Locate the cell with the specified text and output its (X, Y) center coordinate. 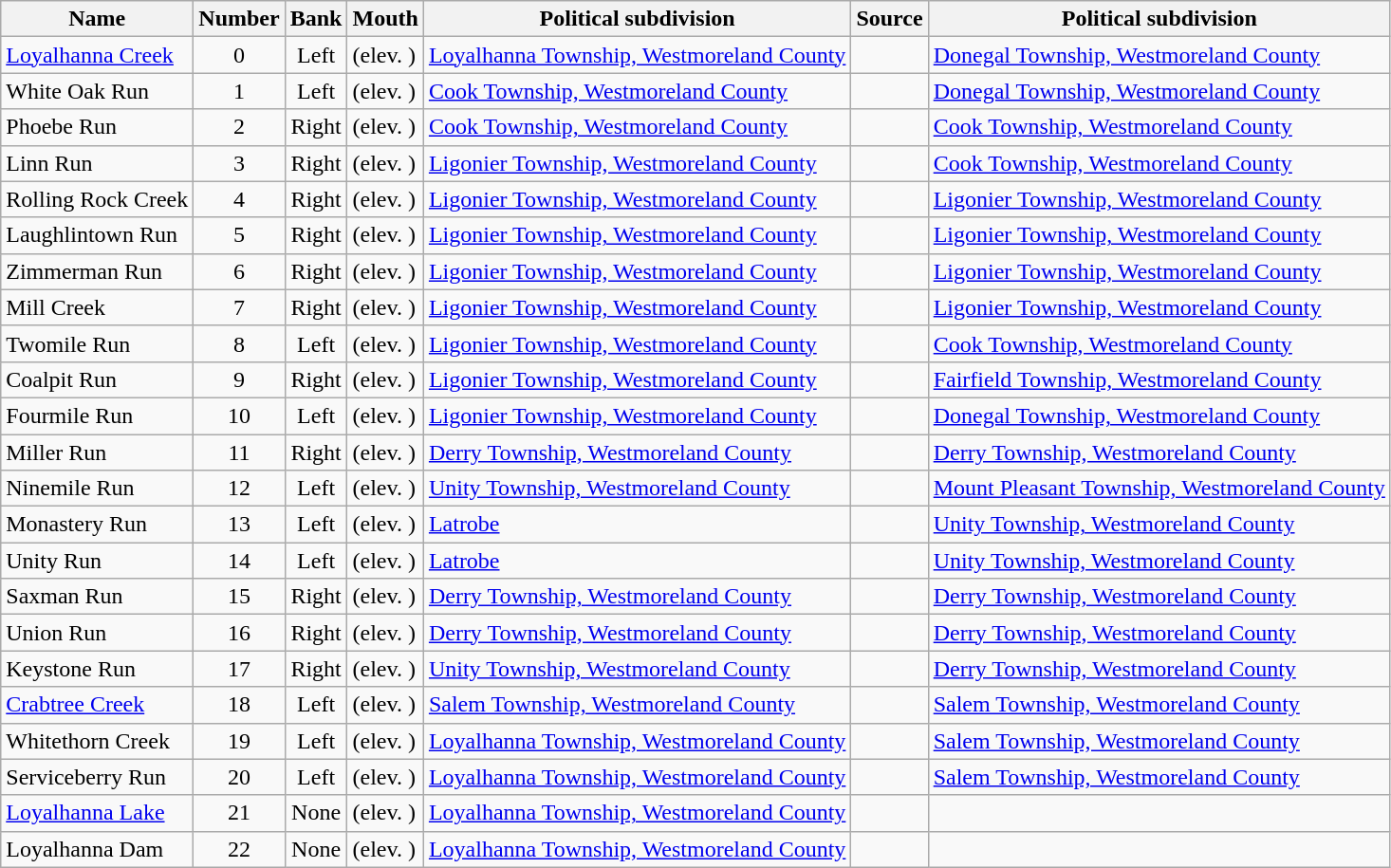
14 (239, 561)
Zimmerman Run (97, 271)
Unity Run (97, 561)
21 (239, 813)
Loyalhanna Creek (97, 55)
Mouth (385, 19)
Fairfield Township, Westmoreland County (1159, 379)
Rolling Rock Creek (97, 199)
11 (239, 452)
17 (239, 669)
Bank (316, 19)
15 (239, 597)
Crabtree Creek (97, 705)
19 (239, 741)
2 (239, 127)
Monastery Run (97, 525)
1 (239, 91)
9 (239, 379)
12 (239, 489)
3 (239, 163)
0 (239, 55)
Keystone Run (97, 669)
7 (239, 307)
22 (239, 849)
4 (239, 199)
20 (239, 777)
Name (97, 19)
Source (890, 19)
Miller Run (97, 452)
Number (239, 19)
Loyalhanna Dam (97, 849)
Laughlintown Run (97, 235)
Linn Run (97, 163)
Mill Creek (97, 307)
18 (239, 705)
Mount Pleasant Township, Westmoreland County (1159, 489)
Union Run (97, 633)
5 (239, 235)
White Oak Run (97, 91)
Twomile Run (97, 343)
8 (239, 343)
6 (239, 271)
Fourmile Run (97, 416)
Phoebe Run (97, 127)
Whitethorn Creek (97, 741)
Ninemile Run (97, 489)
Saxman Run (97, 597)
16 (239, 633)
13 (239, 525)
Loyalhanna Lake (97, 813)
10 (239, 416)
Serviceberry Run (97, 777)
Coalpit Run (97, 379)
